Provide the [x, y] coordinate of the cell's center where the given text is located.  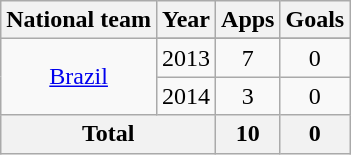
Total [108, 134]
Year [186, 20]
Apps [248, 20]
National team [79, 20]
10 [248, 134]
2013 [186, 58]
2014 [186, 96]
Brazil [79, 77]
3 [248, 96]
7 [248, 58]
Goals [315, 20]
